For the text-containing cell, return its midpoint in (X, Y) coordinate format. 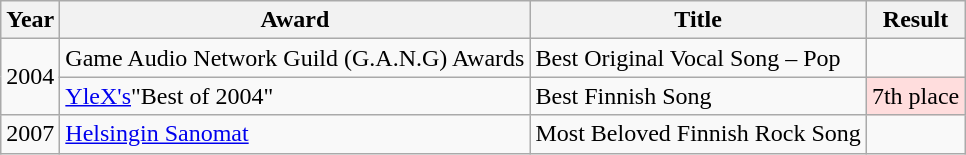
Game Audio Network Guild (G.A.N.G) Awards (295, 58)
Most Beloved Finnish Rock Song (698, 134)
7th place (915, 96)
Year (30, 20)
2007 (30, 134)
Title (698, 20)
Best Finnish Song (698, 96)
Best Original Vocal Song – Pop (698, 58)
2004 (30, 77)
Helsingin Sanomat (295, 134)
Award (295, 20)
YleX's"Best of 2004" (295, 96)
Result (915, 20)
